Pinpoint the cell where the given text exists, returning its (x, y) midpoint coordinate. 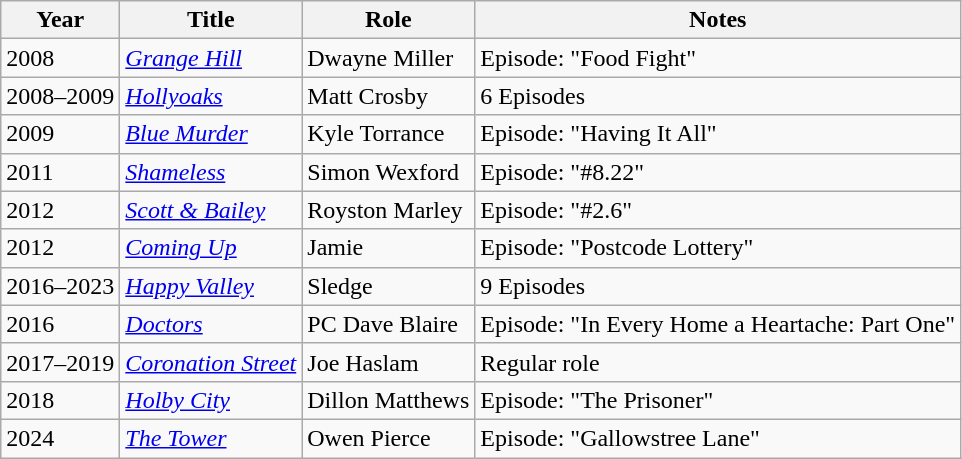
Owen Pierce (388, 438)
Title (211, 20)
Grange Hill (211, 58)
2018 (60, 400)
Episode: "#8.22" (718, 172)
Scott & Bailey (211, 210)
2008 (60, 58)
Joe Haslam (388, 362)
Coming Up (211, 248)
Happy Valley (211, 286)
Episode: "#2.6" (718, 210)
2008–2009 (60, 96)
Holby City (211, 400)
Shameless (211, 172)
The Tower (211, 438)
Blue Murder (211, 134)
Dillon Matthews (388, 400)
Role (388, 20)
2009 (60, 134)
Matt Crosby (388, 96)
2016–2023 (60, 286)
Episode: "Having It All" (718, 134)
2017–2019 (60, 362)
Sledge (388, 286)
Notes (718, 20)
9 Episodes (718, 286)
Episode: "Gallowstree Lane" (718, 438)
Episode: "In Every Home a Heartache: Part One" (718, 324)
Kyle Torrance (388, 134)
Simon Wexford (388, 172)
Coronation Street (211, 362)
Hollyoaks (211, 96)
Episode: "Food Fight" (718, 58)
Doctors (211, 324)
2011 (60, 172)
6 Episodes (718, 96)
Year (60, 20)
2016 (60, 324)
Episode: "Postcode Lottery" (718, 248)
2024 (60, 438)
Royston Marley (388, 210)
PC Dave Blaire (388, 324)
Regular role (718, 362)
Dwayne Miller (388, 58)
Jamie (388, 248)
Episode: "The Prisoner" (718, 400)
